Search for the cell housing the specified text and yield its [x, y] center coordinate. 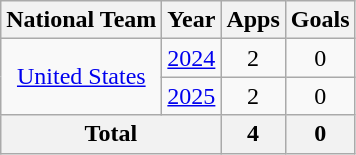
4 [253, 134]
United States [82, 77]
2024 [192, 58]
Apps [253, 20]
2025 [192, 96]
Goals [320, 20]
Year [192, 20]
Total [111, 134]
National Team [82, 20]
